Determine the [X, Y] coordinate at the center of the cell enclosing the given text.  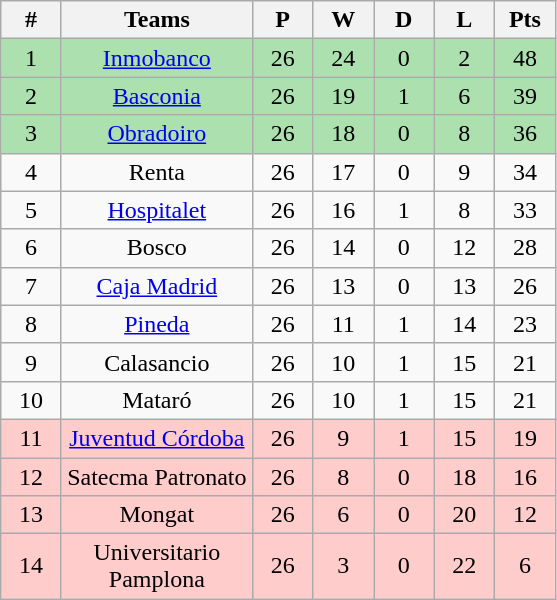
48 [526, 58]
Inmobanco [156, 58]
Pts [526, 20]
Juventud Córdoba [156, 438]
22 [464, 566]
23 [526, 324]
34 [526, 172]
17 [344, 172]
Hospitalet [156, 210]
L [464, 20]
Renta [156, 172]
36 [526, 134]
W [344, 20]
Caja Madrid [156, 286]
4 [32, 172]
Satecma Patronato [156, 477]
Basconia [156, 96]
D [404, 20]
28 [526, 248]
7 [32, 286]
20 [464, 515]
P [282, 20]
Teams [156, 20]
Mongat [156, 515]
Calasancio [156, 362]
24 [344, 58]
Mataró [156, 400]
33 [526, 210]
Universitario Pamplona [156, 566]
Pineda [156, 324]
39 [526, 96]
Bosco [156, 248]
# [32, 20]
5 [32, 210]
Obradoiro [156, 134]
